Search for the cell housing the specified text and yield its (X, Y) center coordinate. 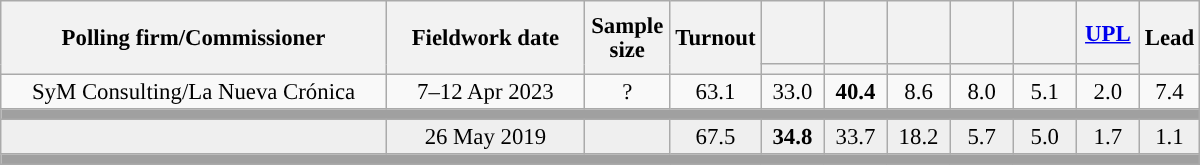
33.7 (856, 138)
UPL (1108, 32)
? (627, 92)
26 May 2019 (485, 138)
7.4 (1169, 92)
1.1 (1169, 138)
63.1 (716, 92)
Fieldwork date (485, 38)
33.0 (792, 92)
5.0 (1044, 138)
5.1 (1044, 92)
1.7 (1108, 138)
18.2 (918, 138)
8.0 (982, 92)
67.5 (716, 138)
40.4 (856, 92)
2.0 (1108, 92)
7–12 Apr 2023 (485, 92)
Polling firm/Commissioner (194, 38)
34.8 (792, 138)
Turnout (716, 38)
8.6 (918, 92)
Lead (1169, 38)
5.7 (982, 138)
SyM Consulting/La Nueva Crónica (194, 92)
Sample size (627, 38)
